Pinpoint the cell where the given text exists, returning its (x, y) midpoint coordinate. 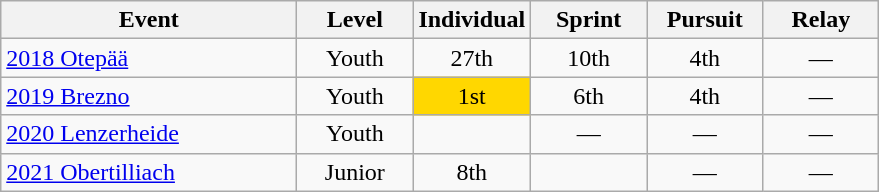
Individual (472, 20)
Junior (355, 172)
Relay (821, 20)
Sprint (589, 20)
8th (472, 172)
Level (355, 20)
6th (589, 96)
2019 Brezno (149, 96)
Event (149, 20)
2021 Obertilliach (149, 172)
Pursuit (705, 20)
2018 Otepää (149, 58)
27th (472, 58)
1st (472, 96)
2020 Lenzerheide (149, 134)
10th (589, 58)
